For the text-containing cell, return its midpoint in [X, Y] coordinate format. 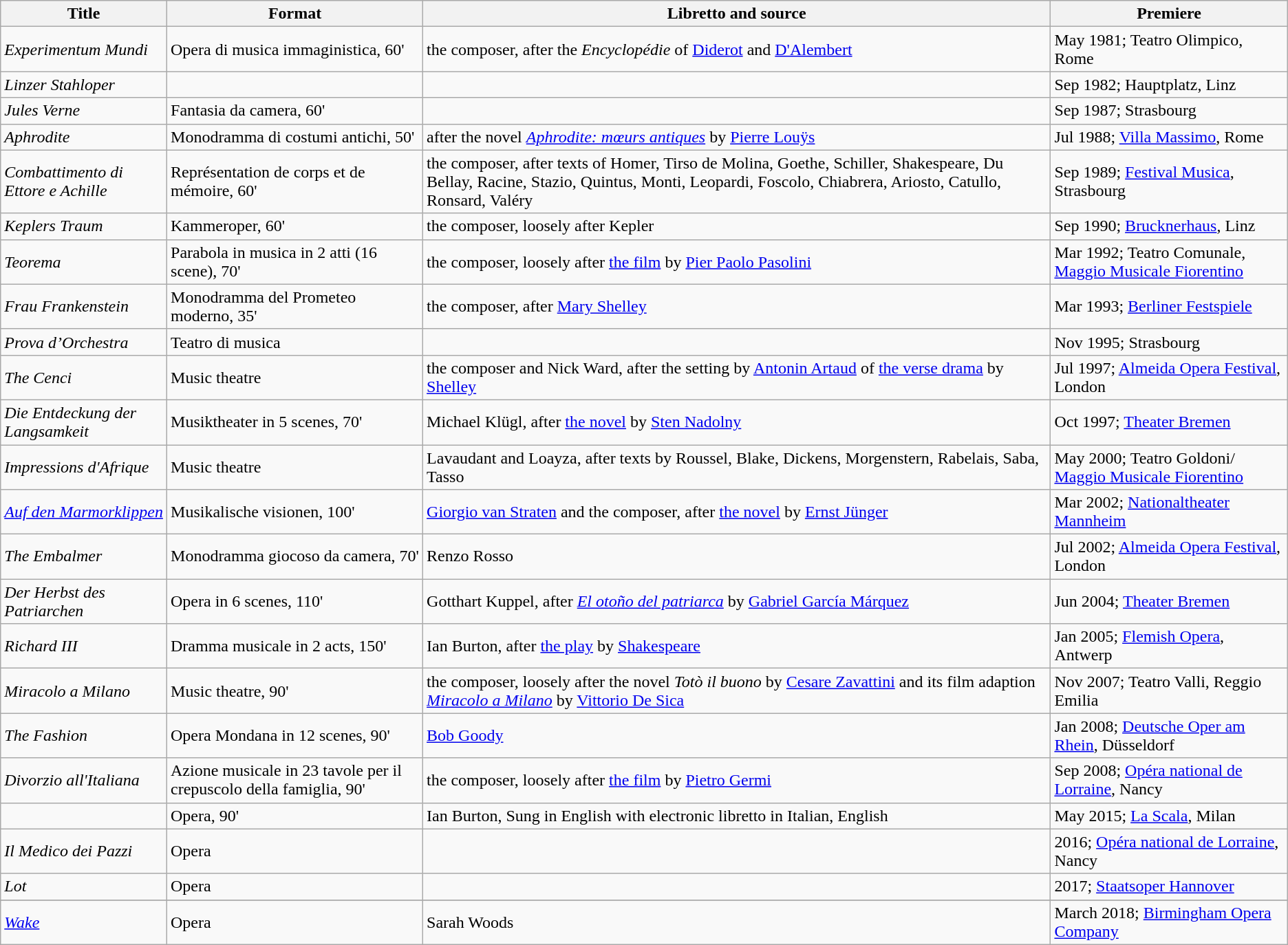
Giorgio van Straten and the composer, after the novel by Ernst Jünger [737, 512]
Miracolo a Milano [84, 691]
Musiktheater in 5 scenes, 70' [295, 422]
the composer, loosely after Kepler [737, 226]
Jun 2004; Theater Bremen [1169, 601]
Aphrodite [84, 137]
the composer, loosely after the novel Totò il buono by Cesare Zavattini and its film adaption Miracolo a Milano by Vittorio De Sica [737, 691]
Représentation de corps et de mémoire, 60' [295, 182]
the composer and Nick Ward, after the setting by Antonin Artaud of the verse drama by Shelley [737, 377]
Sep 1987; Strasbourg [1169, 111]
the composer, loosely after the film by Pietro Germi [737, 780]
2017; Staatsoper Hannover [1169, 887]
Jan 2005; Flemish Opera, Antwerp [1169, 647]
Oct 1997; Theater Bremen [1169, 422]
Linzer Stahloper [84, 85]
Kammeroper, 60' [295, 226]
Monodramma giocoso da camera, 70' [295, 557]
Gotthart Kuppel, after El otoño del patriarca by Gabriel García Márquez [737, 601]
Azione musicale in 23 tavole per il crepuscolo della famiglia, 90' [295, 780]
Combattimento di Ettore e Achille [84, 182]
Parabola in musica in 2 atti (16 scene), 70' [295, 261]
Lavaudant and Loayza, after texts by Roussel, Blake, Dickens, Morgenstern, Rabelais, Saba, Tasso [737, 466]
Michael Klügl, after the novel by Sten Nadolny [737, 422]
Frau Frankenstein [84, 307]
Mar 1993; Berliner Festspiele [1169, 307]
Musikalische visionen, 100' [295, 512]
Jul 1988; Villa Massimo, Rome [1169, 137]
Experimentum Mundi [84, 50]
Auf den Marmorklippen [84, 512]
Sep 1982; Hauptplatz, Linz [1169, 85]
Nov 1995; Strasbourg [1169, 342]
The Embalmer [84, 557]
Il Medico dei Pazzi [84, 851]
Opera, 90' [295, 816]
Teatro di musica [295, 342]
Sep 1990; Brucknerhaus, Linz [1169, 226]
May 2000; Teatro Goldoni/ Maggio Musicale Fiorentino [1169, 466]
Teorema [84, 261]
The Cenci [84, 377]
the composer, after the Encyclopédie of Diderot and D'Alembert [737, 50]
May 1981; Teatro Olimpico, Rome [1169, 50]
Jan 2008; Deutsche Oper am Rhein, Düsseldorf [1169, 736]
Richard III [84, 647]
Die Entdeckung der Langsamkeit [84, 422]
Ian Burton, after the play by Shakespeare [737, 647]
Sep 2008; Opéra national de Lorraine, Nancy [1169, 780]
Divorzio all'Italiana [84, 780]
Title [84, 14]
Keplers Traum [84, 226]
Premiere [1169, 14]
Fantasia da camera, 60' [295, 111]
May 2015; La Scala, Milan [1169, 816]
Jul 1997; Almeida Opera Festival, London [1169, 377]
Ian Burton, Sung in English with electronic libretto in Italian, English [737, 816]
Mar 1992; Teatro Comunale, Maggio Musicale Fiorentino [1169, 261]
Renzo Rosso [737, 557]
Sarah Woods [737, 922]
Prova d’Orchestra [84, 342]
Mar 2002; Nationaltheater Mannheim [1169, 512]
Format [295, 14]
Dramma musicale in 2 acts, 150' [295, 647]
Opera di musica immaginistica, 60' [295, 50]
Wake [84, 922]
Bob Goody [737, 736]
the composer, loosely after the film by Pier Paolo Pasolini [737, 261]
Opera Mondana in 12 scenes, 90' [295, 736]
2016; Opéra national de Lorraine, Nancy [1169, 851]
Music theatre, 90' [295, 691]
Monodramma del Prometeo moderno, 35' [295, 307]
Opera in 6 scenes, 110' [295, 601]
Libretto and source [737, 14]
Jul 2002; Almeida Opera Festival, London [1169, 557]
Nov 2007; Teatro Valli, Reggio Emilia [1169, 691]
Lot [84, 887]
the composer, after Mary Shelley [737, 307]
Sep 1989; Festival Musica, Strasbourg [1169, 182]
Der Herbst des Patriarchen [84, 601]
after the novel Aphrodite: mœurs antiques by Pierre Louÿs [737, 137]
March 2018; Birmingham Opera Company [1169, 922]
Impressions d'Afrique [84, 466]
The Fashion [84, 736]
Jules Verne [84, 111]
Monodramma di costumi antichi, 50' [295, 137]
